Search for the cell housing the specified text and yield its [X, Y] center coordinate. 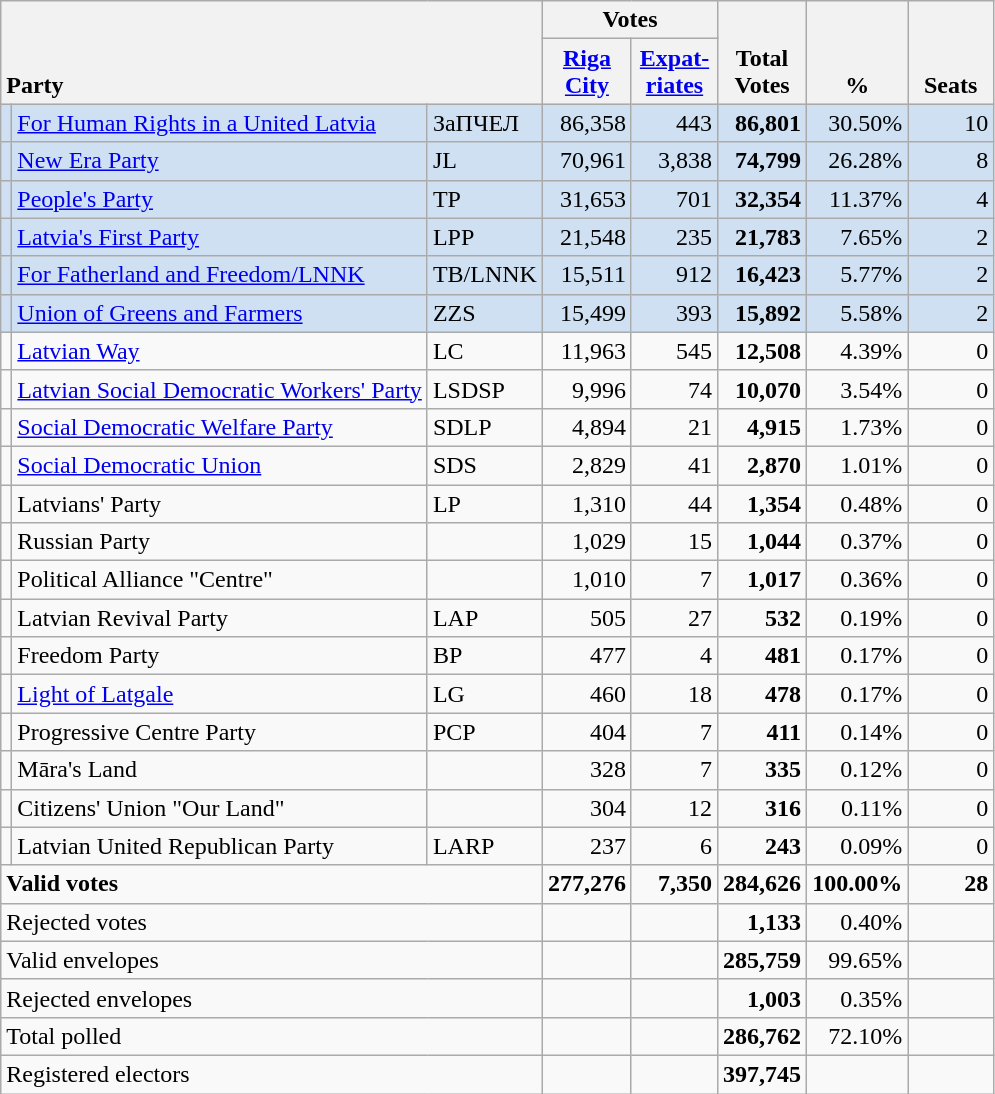
1,029 [586, 542]
PCP [484, 732]
12,508 [762, 351]
44 [674, 503]
1,133 [762, 922]
477 [586, 656]
70,961 [586, 161]
4,915 [762, 427]
0.11% [858, 808]
Valid envelopes [272, 960]
393 [674, 313]
1,003 [762, 998]
545 [674, 351]
% [858, 52]
JL [484, 161]
Latvian United Republican Party [220, 846]
21 [674, 427]
32,354 [762, 199]
Party [272, 52]
Riga City [586, 72]
3.54% [858, 389]
277,276 [586, 884]
LC [484, 351]
0.35% [858, 998]
478 [762, 694]
ZZS [484, 313]
LSDSP [484, 389]
41 [674, 465]
335 [762, 770]
1,354 [762, 503]
SDS [484, 465]
86,358 [586, 123]
7.65% [858, 237]
99.65% [858, 960]
LPP [484, 237]
Total polled [272, 1036]
505 [586, 618]
6 [674, 846]
18 [674, 694]
10 [951, 123]
4,894 [586, 427]
9,996 [586, 389]
Expat- riates [674, 72]
Progressive Centre Party [220, 732]
3,838 [674, 161]
28 [951, 884]
27 [674, 618]
Latvian Social Democratic Workers' Party [220, 389]
8 [951, 161]
11,963 [586, 351]
Latvian Revival Party [220, 618]
5.77% [858, 275]
ЗаПЧЕЛ [484, 123]
912 [674, 275]
Total Votes [762, 52]
Votes [630, 20]
Latvian Way [220, 351]
TB/LNNK [484, 275]
New Era Party [220, 161]
0.48% [858, 503]
26.28% [858, 161]
Citizens' Union "Our Land" [220, 808]
Registered electors [272, 1074]
For Fatherland and Freedom/LNNK [220, 275]
Rejected votes [272, 922]
12 [674, 808]
1,310 [586, 503]
Rejected envelopes [272, 998]
SDLP [484, 427]
Social Democratic Welfare Party [220, 427]
0.37% [858, 542]
0.19% [858, 618]
1,017 [762, 580]
5.58% [858, 313]
2,870 [762, 465]
4.39% [858, 351]
100.00% [858, 884]
Russian Party [220, 542]
Latvians' Party [220, 503]
1.73% [858, 427]
TP [484, 199]
1,044 [762, 542]
LP [484, 503]
532 [762, 618]
397,745 [762, 1074]
0.14% [858, 732]
Political Alliance "Centre" [220, 580]
Social Democratic Union [220, 465]
74 [674, 389]
31,653 [586, 199]
74,799 [762, 161]
Union of Greens and Farmers [220, 313]
Māra's Land [220, 770]
Light of Latgale [220, 694]
Freedom Party [220, 656]
235 [674, 237]
16,423 [762, 275]
404 [586, 732]
0.09% [858, 846]
Latvia's First Party [220, 237]
15,511 [586, 275]
LG [484, 694]
701 [674, 199]
0.12% [858, 770]
15 [674, 542]
316 [762, 808]
2,829 [586, 465]
72.10% [858, 1036]
243 [762, 846]
460 [586, 694]
7,350 [674, 884]
0.36% [858, 580]
15,499 [586, 313]
304 [586, 808]
86,801 [762, 123]
411 [762, 732]
11.37% [858, 199]
10,070 [762, 389]
328 [586, 770]
1,010 [586, 580]
People's Party [220, 199]
0.40% [858, 922]
BP [484, 656]
15,892 [762, 313]
LARP [484, 846]
443 [674, 123]
Seats [951, 52]
237 [586, 846]
286,762 [762, 1036]
284,626 [762, 884]
21,783 [762, 237]
LAP [484, 618]
21,548 [586, 237]
30.50% [858, 123]
1.01% [858, 465]
481 [762, 656]
285,759 [762, 960]
Valid votes [272, 884]
For Human Rights in a United Latvia [220, 123]
